Output the [x, y] coordinate of the center of the cell containing the given text.  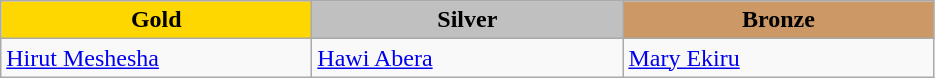
Bronze [778, 20]
Silver [468, 20]
Hirut Meshesha [156, 58]
Mary Ekiru [778, 58]
Gold [156, 20]
Hawi Abera [468, 58]
